Return (x, y) of the center of cell containing provided text 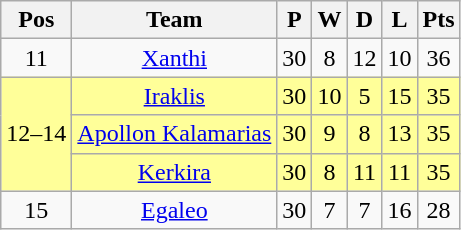
5 (364, 96)
16 (400, 210)
Iraklis (174, 96)
Egaleo (174, 210)
13 (400, 134)
W (330, 20)
Xanthi (174, 58)
36 (438, 58)
12–14 (36, 134)
Team (174, 20)
9 (330, 134)
Apollon Kalamarias (174, 134)
D (364, 20)
P (294, 20)
12 (364, 58)
Pts (438, 20)
Pos (36, 20)
28 (438, 210)
Kerkira (174, 172)
L (400, 20)
